Detect which cell encompasses the target text, then output its [X, Y] center coordinate. 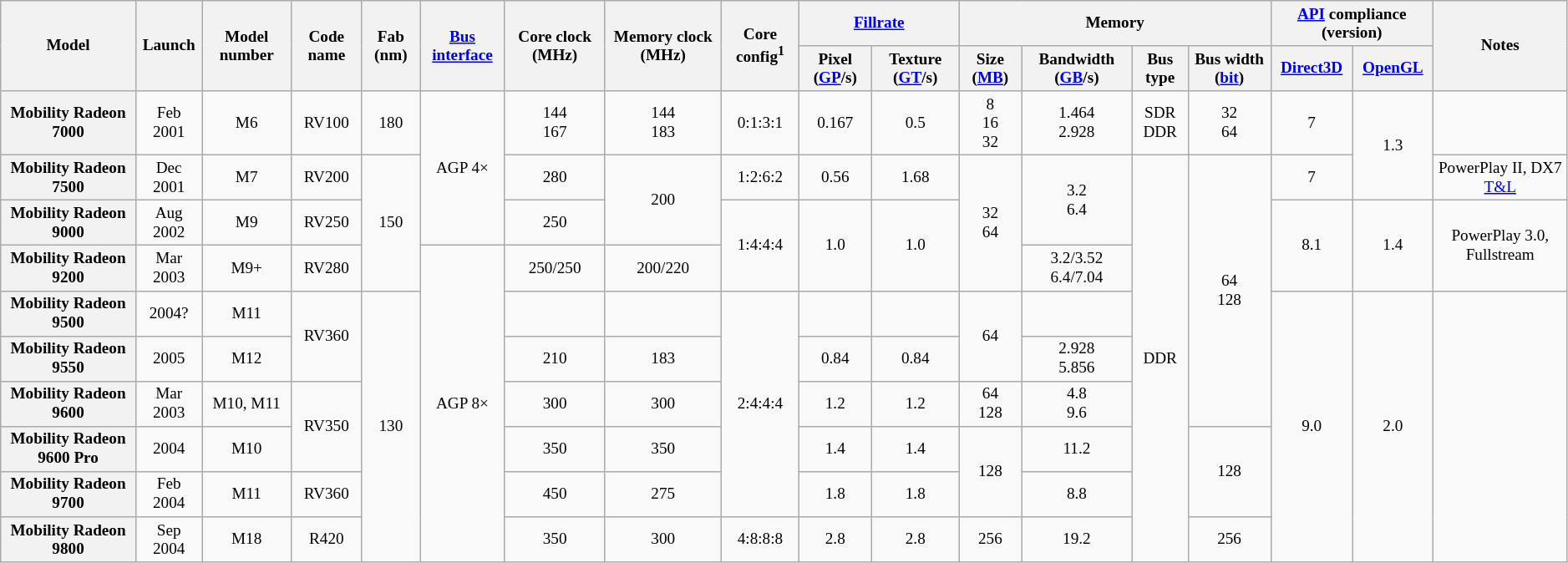
M7 [246, 177]
Mobility Radeon 9550 [69, 358]
Pixel (GP/s) [835, 68]
Mobility Radeon 9500 [69, 313]
0.56 [835, 177]
Direct3D [1312, 68]
144167 [555, 124]
AGP 4× [463, 169]
Code name [326, 46]
Fillrate [879, 23]
150 [391, 222]
M18 [246, 540]
Core config1 [760, 46]
130 [391, 426]
Bus width (bit) [1230, 68]
200/220 [663, 268]
0:1:3:1 [760, 124]
8.8 [1078, 494]
Bus interface [463, 46]
Feb 2001 [169, 124]
Texture (GT/s) [916, 68]
250/250 [555, 268]
RV200 [326, 177]
64 [990, 336]
1.4642.928 [1078, 124]
Mobility Radeon 9600 Pro [69, 449]
Bandwidth (GB/s) [1078, 68]
Model number [246, 46]
210 [555, 358]
0.5 [916, 124]
4:8:8:8 [760, 540]
PowerPlay 3.0, Fullstream [1500, 246]
RV100 [326, 124]
AGP 8× [463, 404]
0.167 [835, 124]
1:4:4:4 [760, 246]
19.2 [1078, 540]
M10 [246, 449]
2004 [169, 449]
Mobility Radeon 9600 [69, 403]
Memory [1114, 23]
2004? [169, 313]
OpenGL [1393, 68]
DDR [1160, 358]
1.68 [916, 177]
Memory clock (MHz) [663, 46]
180 [391, 124]
3.26.4 [1078, 200]
81632 [990, 124]
1:2:6:2 [760, 177]
RV250 [326, 223]
450 [555, 494]
Mobility Radeon 9200 [69, 268]
Launch [169, 46]
Notes [1500, 46]
M12 [246, 358]
Bus type [1160, 68]
4.89.6 [1078, 403]
9.0 [1312, 426]
3.2/3.526.4/7.04 [1078, 268]
280 [555, 177]
R420 [326, 540]
200 [663, 200]
250 [555, 223]
2:4:4:4 [760, 404]
M9 [246, 223]
Dec 2001 [169, 177]
Mobility Radeon 9000 [69, 223]
2005 [169, 358]
275 [663, 494]
M9+ [246, 268]
183 [663, 358]
M10, M11 [246, 403]
Core clock (MHz) [555, 46]
Model [69, 46]
SDRDDR [1160, 124]
RV350 [326, 426]
Feb 2004 [169, 494]
11.2 [1078, 449]
144183 [663, 124]
8.1 [1312, 246]
2.0 [1393, 426]
Aug 2002 [169, 223]
Fab (nm) [391, 46]
Mobility Radeon 7500 [69, 177]
Mobility Radeon 7000 [69, 124]
1.3 [1393, 145]
Mobility Radeon 9800 [69, 540]
RV280 [326, 268]
API compliance (version) [1352, 23]
Mobility Radeon 9700 [69, 494]
M6 [246, 124]
PowerPlay II, DX7 T&L [1500, 177]
Sep 2004 [169, 540]
2.9285.856 [1078, 358]
Size (MB) [990, 68]
